For the text-containing cell, return its midpoint in (x, y) coordinate format. 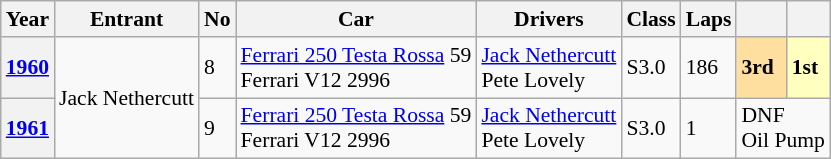
Drivers (548, 19)
DNFOil Pump (782, 128)
Jack Nethercutt (126, 98)
Laps (709, 19)
Year (28, 19)
9 (218, 128)
1961 (28, 128)
Car (356, 19)
Entrant (126, 19)
Class (650, 19)
186 (709, 68)
8 (218, 68)
1960 (28, 68)
1st (808, 68)
No (218, 19)
3rd (761, 68)
1 (709, 128)
